Provide the (x, y) coordinate of the cell's center where the given text is located.  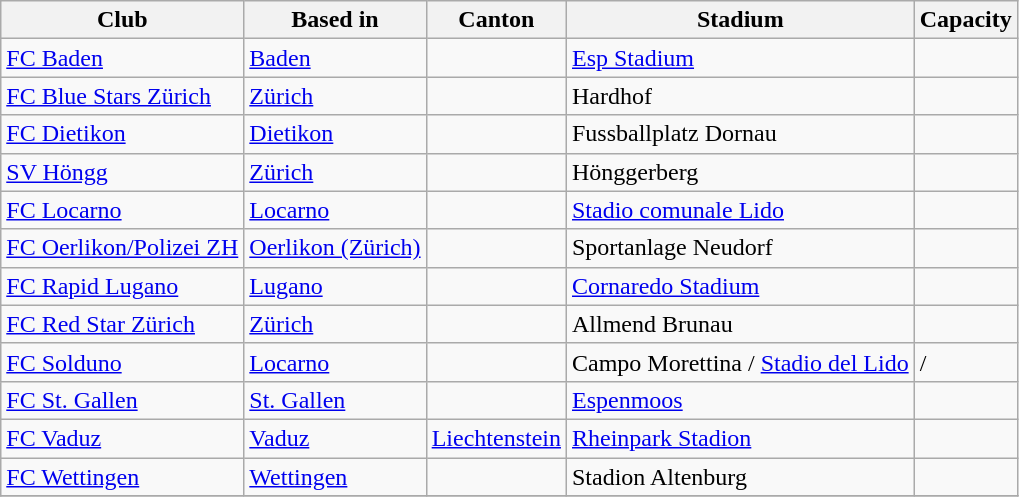
FC Vaduz (122, 438)
Cornaredo Stadium (740, 286)
Dietikon (335, 134)
FC Solduno (122, 362)
Espenmoos (740, 400)
Baden (335, 58)
Vaduz (335, 438)
Sportanlage Neudorf (740, 248)
FC Wettingen (122, 477)
FC Red Star Zürich (122, 324)
Liechtenstein (496, 438)
/ (966, 362)
Fussballplatz Dornau (740, 134)
Campo Morettina / Stadio del Lido (740, 362)
Rheinpark Stadion (740, 438)
FC St. Gallen (122, 400)
Allmend Brunau (740, 324)
Club (122, 20)
Hönggerberg (740, 172)
Wettingen (335, 477)
Capacity (966, 20)
FC Oerlikon/Polizei ZH (122, 248)
FC Blue Stars Zürich (122, 96)
FC Rapid Lugano (122, 286)
Esp Stadium (740, 58)
Stadion Altenburg (740, 477)
St. Gallen (335, 400)
Stadio comunale Lido (740, 210)
Canton (496, 20)
FC Locarno (122, 210)
Oerlikon (Zürich) (335, 248)
FC Baden (122, 58)
FC Dietikon (122, 134)
SV Höngg (122, 172)
Based in (335, 20)
Lugano (335, 286)
Stadium (740, 20)
Hardhof (740, 96)
